Capture the cell that displays the provided text and extract its [x, y] central coordinate. 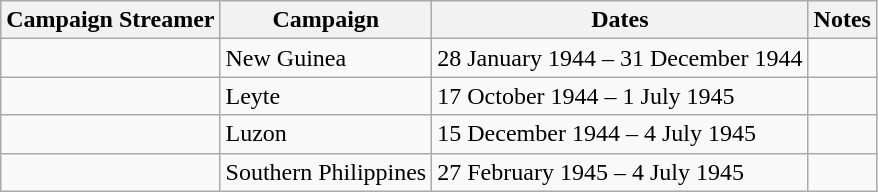
Luzon [326, 134]
Campaign [326, 20]
17 October 1944 – 1 July 1945 [620, 96]
New Guinea [326, 58]
Dates [620, 20]
27 February 1945 – 4 July 1945 [620, 172]
28 January 1944 – 31 December 1944 [620, 58]
Southern Philippines [326, 172]
Leyte [326, 96]
Notes [842, 20]
15 December 1944 – 4 July 1945 [620, 134]
Campaign Streamer [110, 20]
